From the cell containing the given text, extract its center point as [x, y] coordinate. 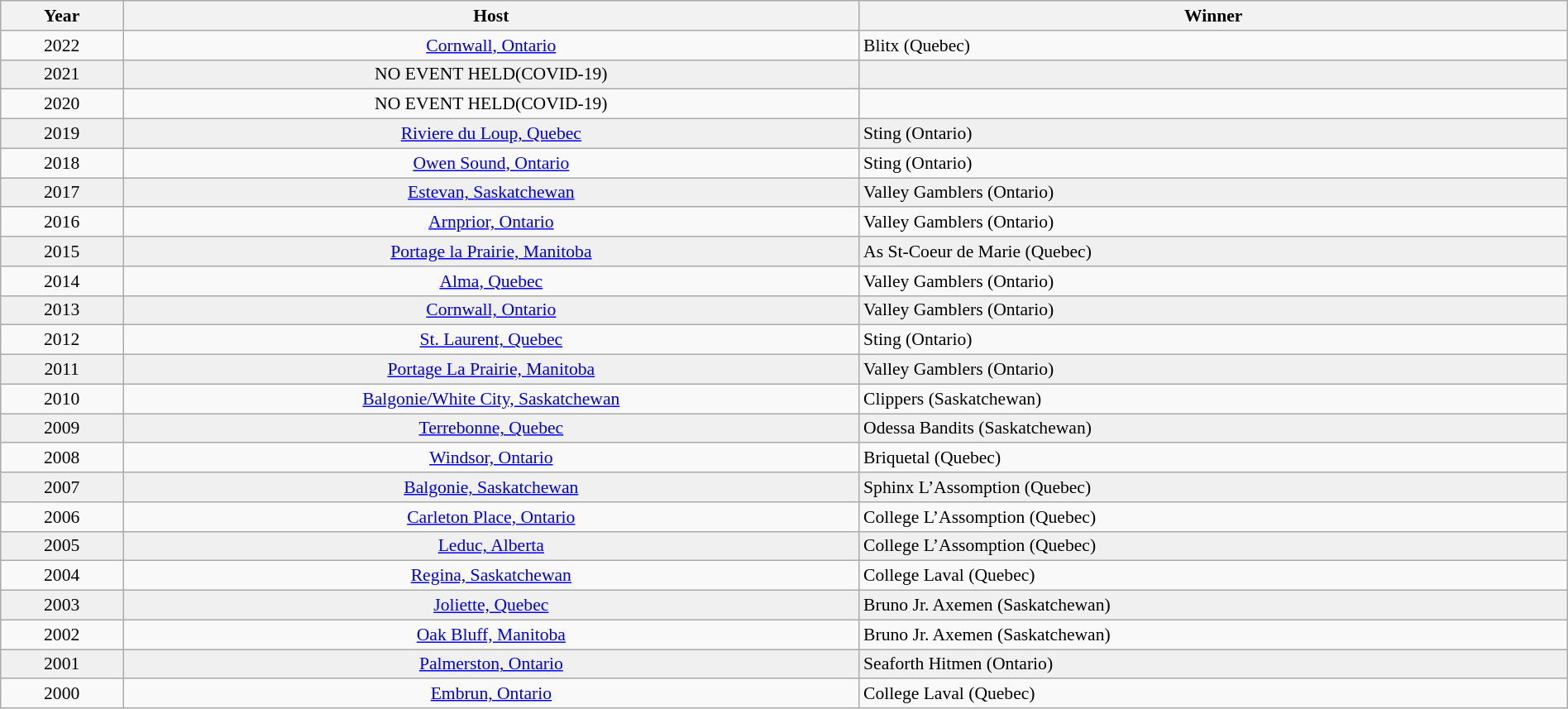
2002 [62, 635]
Odessa Bandits (Saskatchewan) [1213, 429]
2017 [62, 193]
2004 [62, 576]
2014 [62, 281]
Sphinx L’Assomption (Quebec) [1213, 487]
2016 [62, 223]
Balgonie, Saskatchewan [491, 487]
Windsor, Ontario [491, 458]
Winner [1213, 16]
2000 [62, 694]
Seaforth Hitmen (Ontario) [1213, 664]
Joliette, Quebec [491, 606]
Terrebonne, Quebec [491, 429]
Embrun, Ontario [491, 694]
Host [491, 16]
Regina, Saskatchewan [491, 576]
Leduc, Alberta [491, 546]
2020 [62, 104]
Briquetal (Quebec) [1213, 458]
Clippers (Saskatchewan) [1213, 399]
2007 [62, 487]
2013 [62, 310]
As St-Coeur de Marie (Quebec) [1213, 252]
2022 [62, 46]
Palmerston, Ontario [491, 664]
2010 [62, 399]
2012 [62, 340]
Blitx (Quebec) [1213, 46]
Estevan, Saskatchewan [491, 193]
Balgonie/White City, Saskatchewan [491, 399]
2006 [62, 517]
2009 [62, 429]
2019 [62, 134]
2021 [62, 74]
2008 [62, 458]
Alma, Quebec [491, 281]
Owen Sound, Ontario [491, 163]
Year [62, 16]
Portage La Prairie, Manitoba [491, 370]
2011 [62, 370]
Oak Bluff, Manitoba [491, 635]
2018 [62, 163]
Carleton Place, Ontario [491, 517]
Arnprior, Ontario [491, 223]
St. Laurent, Quebec [491, 340]
Portage la Prairie, Manitoba [491, 252]
2005 [62, 546]
2003 [62, 606]
Riviere du Loup, Quebec [491, 134]
2015 [62, 252]
2001 [62, 664]
